Capture the cell that displays the provided text and extract its [x, y] central coordinate. 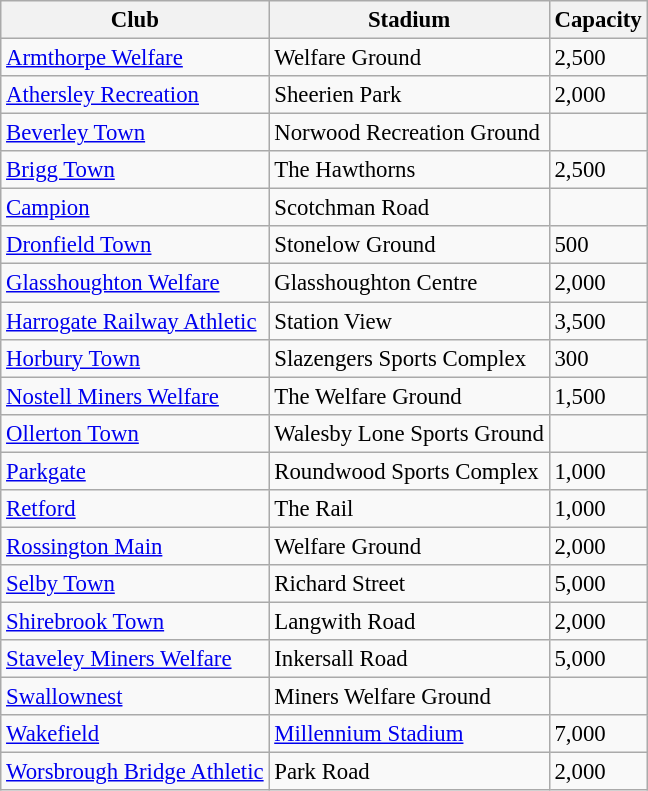
Langwith Road [409, 621]
Norwood Recreation Ground [409, 133]
300 [598, 358]
Walesby Lone Sports Ground [409, 433]
Nostell Miners Welfare [135, 396]
Slazengers Sports Complex [409, 358]
3,500 [598, 321]
Sheerien Park [409, 95]
Miners Welfare Ground [409, 697]
Glasshoughton Welfare [135, 283]
Capacity [598, 20]
Retford [135, 509]
Wakefield [135, 734]
Beverley Town [135, 133]
Staveley Miners Welfare [135, 659]
Brigg Town [135, 170]
Armthorpe Welfare [135, 58]
Park Road [409, 772]
Stonelow Ground [409, 245]
Harrogate Railway Athletic [135, 321]
Horbury Town [135, 358]
7,000 [598, 734]
Athersley Recreation [135, 95]
Stadium [409, 20]
Worsbrough Bridge Athletic [135, 772]
Shirebrook Town [135, 621]
The Hawthorns [409, 170]
Glasshoughton Centre [409, 283]
Rossington Main [135, 546]
Roundwood Sports Complex [409, 471]
Parkgate [135, 471]
Richard Street [409, 584]
The Welfare Ground [409, 396]
Station View [409, 321]
Millennium Stadium [409, 734]
Club [135, 20]
Scotchman Road [409, 208]
Selby Town [135, 584]
Dronfield Town [135, 245]
Inkersall Road [409, 659]
Campion [135, 208]
The Rail [409, 509]
Ollerton Town [135, 433]
Swallownest [135, 697]
500 [598, 245]
1,500 [598, 396]
